From the cell containing the given text, extract its center point as (X, Y) coordinate. 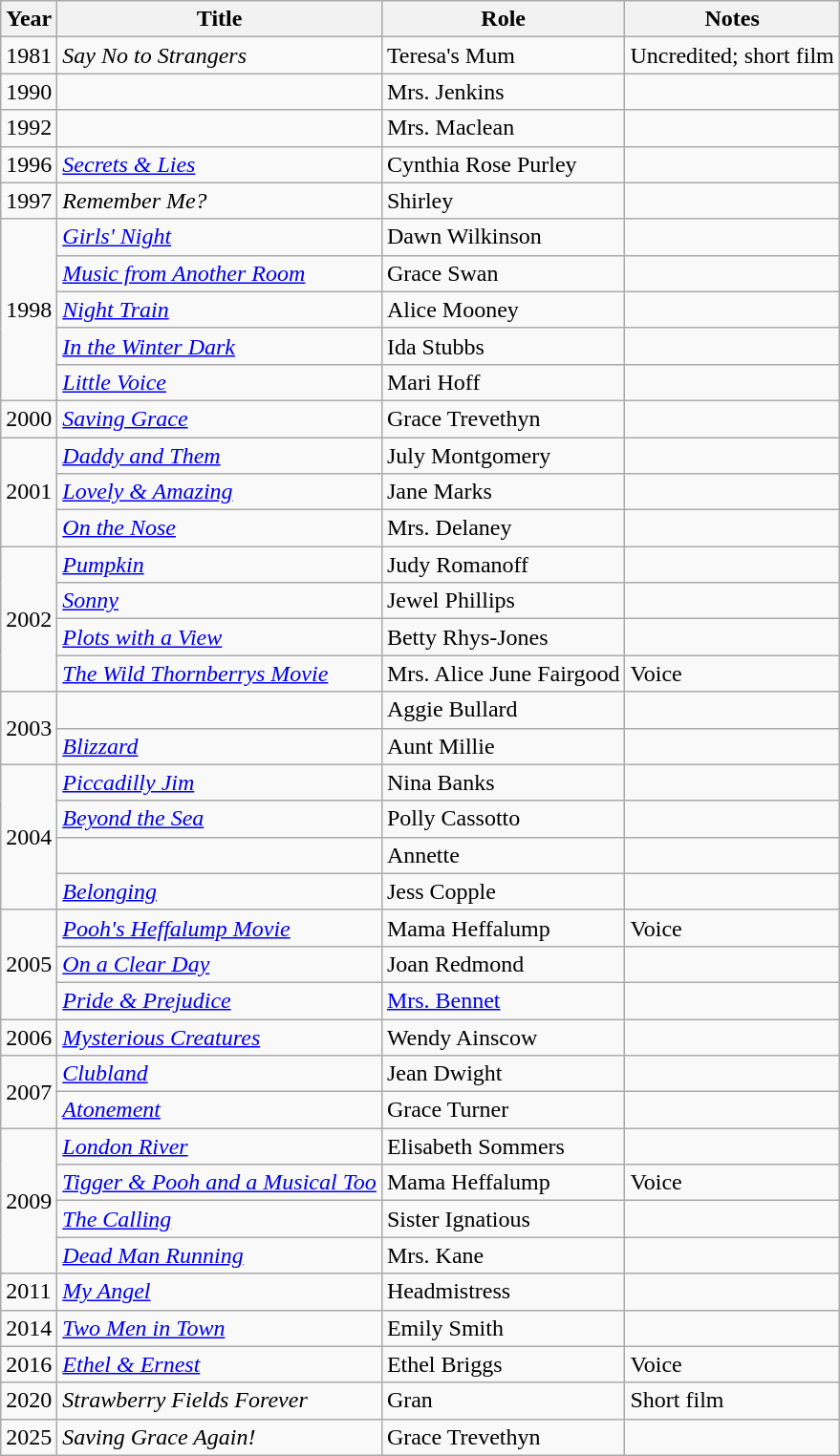
Beyond the Sea (220, 819)
Nina Banks (503, 782)
Plots with a View (220, 637)
2000 (29, 418)
Piccadilly Jim (220, 782)
Strawberry Fields Forever (220, 1401)
Sonny (220, 601)
Ethel Briggs (503, 1364)
Uncredited; short film (732, 55)
Remember Me? (220, 201)
Joan Redmond (503, 964)
Shirley (503, 201)
Role (503, 19)
1992 (29, 128)
Jane Marks (503, 492)
Short film (732, 1401)
2006 (29, 1037)
Belonging (220, 891)
Daddy and Them (220, 456)
2004 (29, 837)
Betty Rhys-Jones (503, 637)
Mysterious Creatures (220, 1037)
Tigger & Pooh and a Musical Too (220, 1183)
Two Men in Town (220, 1328)
Dead Man Running (220, 1255)
1998 (29, 310)
Grace Swan (503, 273)
Mrs. Kane (503, 1255)
Mrs. Alice June Fairgood (503, 674)
Saving Grace Again! (220, 1437)
Little Voice (220, 382)
Polly Cassotto (503, 819)
Aunt Millie (503, 746)
Blizzard (220, 746)
Mrs. Maclean (503, 128)
1981 (29, 55)
July Montgomery (503, 456)
Say No to Strangers (220, 55)
Mari Hoff (503, 382)
Wendy Ainscow (503, 1037)
Sister Ignatious (503, 1219)
Emily Smith (503, 1328)
Mrs. Delaney (503, 528)
Dawn Wilkinson (503, 237)
Saving Grace (220, 418)
2020 (29, 1401)
Music from Another Room (220, 273)
Judy Romanoff (503, 565)
Gran (503, 1401)
2003 (29, 728)
2011 (29, 1292)
Night Train (220, 310)
2025 (29, 1437)
Grace Turner (503, 1110)
Jean Dwight (503, 1074)
1997 (29, 201)
Annette (503, 855)
Clubland (220, 1074)
My Angel (220, 1292)
1990 (29, 92)
In the Winter Dark (220, 346)
The Calling (220, 1219)
Ida Stubbs (503, 346)
2009 (29, 1201)
Pooh's Heffalump Movie (220, 928)
Title (220, 19)
Girls' Night (220, 237)
Year (29, 19)
Secrets & Lies (220, 164)
Mrs. Jenkins (503, 92)
Atonement (220, 1110)
Aggie Bullard (503, 710)
2001 (29, 492)
1996 (29, 164)
Jewel Phillips (503, 601)
Lovely & Amazing (220, 492)
Pumpkin (220, 565)
Cynthia Rose Purley (503, 164)
2005 (29, 964)
2014 (29, 1328)
2007 (29, 1092)
Teresa's Mum (503, 55)
Headmistress (503, 1292)
Elisabeth Sommers (503, 1146)
Jess Copple (503, 891)
On a Clear Day (220, 964)
The Wild Thornberrys Movie (220, 674)
Pride & Prejudice (220, 1000)
Notes (732, 19)
On the Nose (220, 528)
Alice Mooney (503, 310)
2002 (29, 619)
Mrs. Bennet (503, 1000)
London River (220, 1146)
Ethel & Ernest (220, 1364)
2016 (29, 1364)
